Provide the [x, y] coordinate of the cell's center where the given text is located.  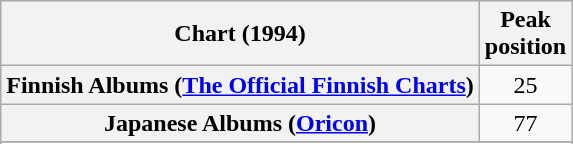
77 [525, 123]
Japanese Albums (Oricon) [240, 123]
Finnish Albums (The Official Finnish Charts) [240, 85]
25 [525, 85]
Peak position [525, 34]
Chart (1994) [240, 34]
